Return [X, Y] of the center of cell containing provided text 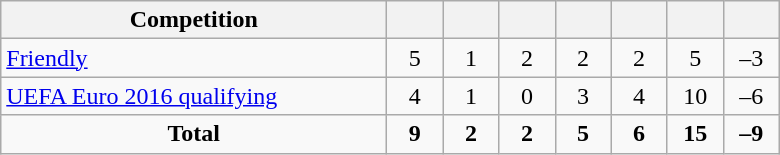
–9 [751, 134]
–6 [751, 96]
3 [583, 96]
9 [415, 134]
6 [639, 134]
15 [695, 134]
Friendly [194, 58]
–3 [751, 58]
Competition [194, 20]
0 [527, 96]
10 [695, 96]
UEFA Euro 2016 qualifying [194, 96]
Total [194, 134]
